Determine the [x, y] coordinate at the center of the cell enclosing the given text.  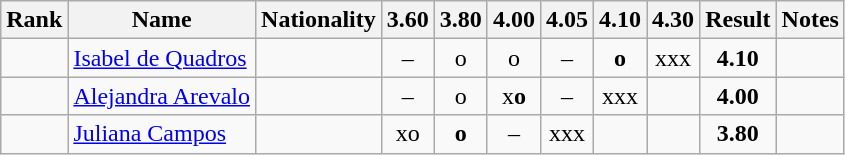
Juliana Campos [162, 134]
Name [162, 20]
Notes [810, 20]
Result [738, 20]
Alejandra Arevalo [162, 96]
4.05 [566, 20]
Rank [34, 20]
3.60 [408, 20]
Nationality [319, 20]
4.30 [674, 20]
Isabel de Quadros [162, 58]
